Scan for the cell matching the given text and deliver its (x, y) coordinate at center. 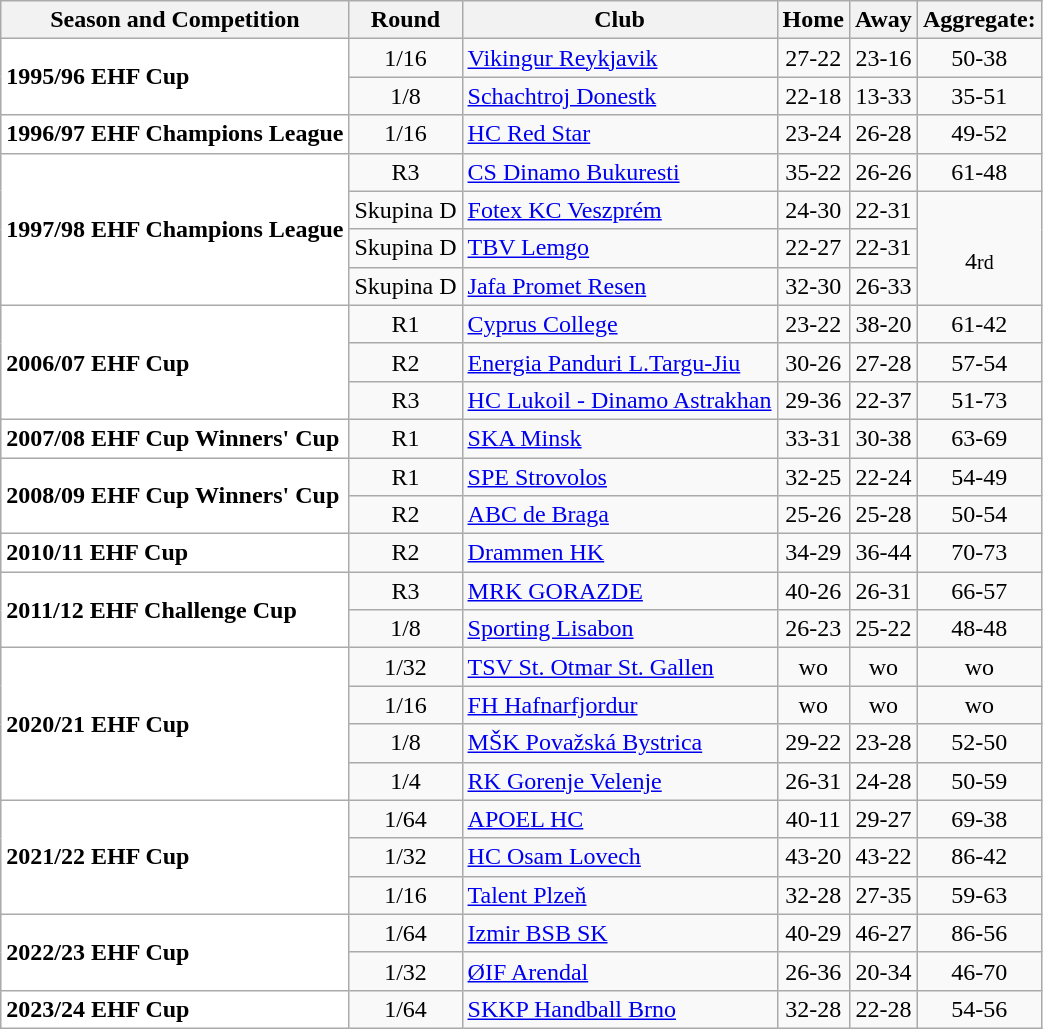
2007/08 EHF Cup Winners' Cup (175, 438)
Fotex KC Veszprém (620, 210)
Aggregate: (979, 20)
26-36 (813, 971)
86-42 (979, 857)
30-38 (883, 438)
43-20 (813, 857)
4rd (979, 248)
SPE Strovolos (620, 477)
61-42 (979, 324)
Season and Competition (175, 20)
29-22 (813, 743)
2020/21 EHF Cup (175, 724)
1996/97 EHF Champions League (175, 134)
2023/24 EHF Cup (175, 1009)
1/4 (406, 781)
Energia Panduri L.Targu-Jiu (620, 362)
23-28 (883, 743)
25-26 (813, 515)
69-38 (979, 819)
54-49 (979, 477)
2021/22 EHF Cup (175, 857)
40-26 (813, 591)
Cyprus College (620, 324)
ØIF Arendal (620, 971)
27-22 (813, 58)
27-28 (883, 362)
24-30 (813, 210)
32-25 (813, 477)
MŠK Považská Bystrica (620, 743)
Away (883, 20)
30-26 (813, 362)
TBV Lemgo (620, 248)
57-54 (979, 362)
22-27 (813, 248)
22-28 (883, 1009)
Jafa Promet Resen (620, 286)
HC Lukoil - Dinamo Astrakhan (620, 400)
2010/11 EHF Cup (175, 553)
23-22 (813, 324)
25-22 (883, 629)
2011/12 EHF Challenge Cup (175, 610)
26-26 (883, 172)
RK Gorenje Velenje (620, 781)
63-69 (979, 438)
1997/98 EHF Champions League (175, 229)
SKA Minsk (620, 438)
Vikingur Reykjavik (620, 58)
2008/09 EHF Cup Winners' Cup (175, 496)
22-18 (813, 96)
29-27 (883, 819)
35-22 (813, 172)
34-29 (813, 553)
86-56 (979, 933)
24-28 (883, 781)
22-37 (883, 400)
26-33 (883, 286)
66-57 (979, 591)
50-54 (979, 515)
35-51 (979, 96)
38-20 (883, 324)
HC Red Star (620, 134)
23-16 (883, 58)
20-34 (883, 971)
61-48 (979, 172)
26-23 (813, 629)
49-52 (979, 134)
40-29 (813, 933)
70-73 (979, 553)
32-30 (813, 286)
46-70 (979, 971)
13-33 (883, 96)
59-63 (979, 895)
Talent Plzeň (620, 895)
Drammen HK (620, 553)
MRK GORAZDE (620, 591)
43-22 (883, 857)
2022/23 EHF Cup (175, 952)
SKKP Handball Brno (620, 1009)
29-36 (813, 400)
Izmir BSB SK (620, 933)
50-59 (979, 781)
Club (620, 20)
54-56 (979, 1009)
FH Hafnarfjordur (620, 705)
Round (406, 20)
Home (813, 20)
23-24 (813, 134)
CS Dinamo Bukuresti (620, 172)
51-73 (979, 400)
Schachtroj Donestk (620, 96)
48-48 (979, 629)
36-44 (883, 553)
46-27 (883, 933)
40-11 (813, 819)
22-24 (883, 477)
2006/07 EHF Cup (175, 362)
1995/96 EHF Cup (175, 77)
33-31 (813, 438)
HC Osam Lovech (620, 857)
TSV St. Otmar St. Gallen (620, 667)
50-38 (979, 58)
27-35 (883, 895)
26-28 (883, 134)
ABC de Braga (620, 515)
52-50 (979, 743)
25-28 (883, 515)
Sporting Lisabon (620, 629)
APOEL HC (620, 819)
